Scan for the cell matching the given text and deliver its [X, Y] coordinate at center. 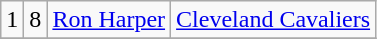
1 [12, 20]
8 [36, 20]
Cleveland Cavaliers [274, 20]
Ron Harper [109, 20]
